Search for the cell housing the specified text and yield its [X, Y] center coordinate. 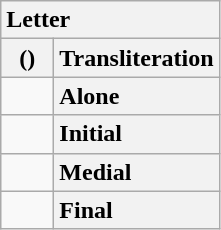
Medial [136, 172]
Alone [136, 96]
Final [136, 210]
Transliteration [136, 58]
() [28, 58]
Initial [136, 134]
Letter [110, 20]
